Locate the cell with the specified text and output its [X, Y] center coordinate. 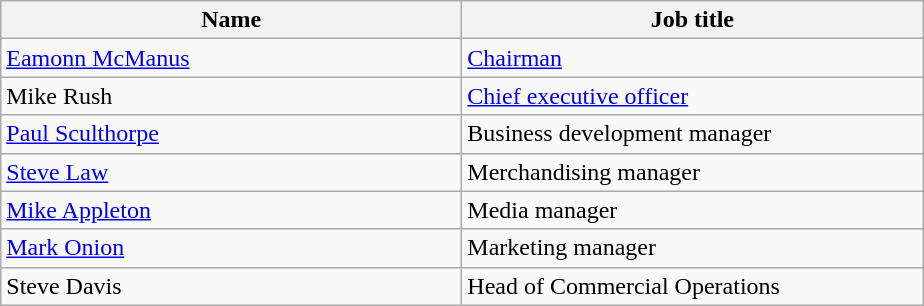
Steve Davis [232, 286]
Merchandising manager [692, 172]
Eamonn McManus [232, 58]
Marketing manager [692, 248]
Media manager [692, 210]
Head of Commercial Operations [692, 286]
Mike Rush [232, 96]
Business development manager [692, 134]
Paul Sculthorpe [232, 134]
Steve Law [232, 172]
Mike Appleton [232, 210]
Mark Onion [232, 248]
Name [232, 20]
Chief executive officer [692, 96]
Chairman [692, 58]
Job title [692, 20]
